Detect which cell encompasses the target text, then output its (X, Y) center coordinate. 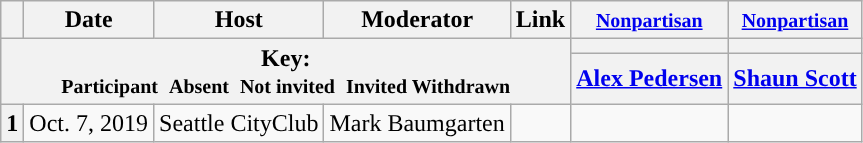
Shaun Scott (795, 78)
Seattle CityClub (239, 123)
Oct. 7, 2019 (89, 123)
Moderator (417, 20)
Alex Pedersen (650, 78)
Date (89, 20)
1 (12, 123)
Host (239, 20)
Mark Baumgarten (417, 123)
Key: Participant Absent Not invited Invited Withdrawn (286, 72)
Link (540, 20)
